Scan for the cell matching the given text and deliver its [X, Y] coordinate at center. 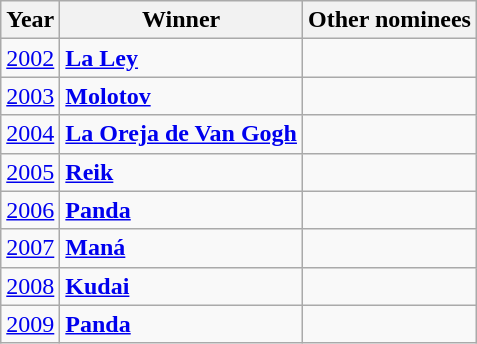
2003 [30, 96]
Year [30, 20]
Other nominees [389, 20]
La Ley [182, 58]
2009 [30, 324]
2005 [30, 172]
2007 [30, 248]
2008 [30, 286]
Maná [182, 248]
2004 [30, 134]
Kudai [182, 286]
2002 [30, 58]
Molotov [182, 96]
Winner [182, 20]
Reik [182, 172]
La Oreja de Van Gogh [182, 134]
2006 [30, 210]
